Find where the given text appears and provide that cell's center as [X, Y] coordinate. 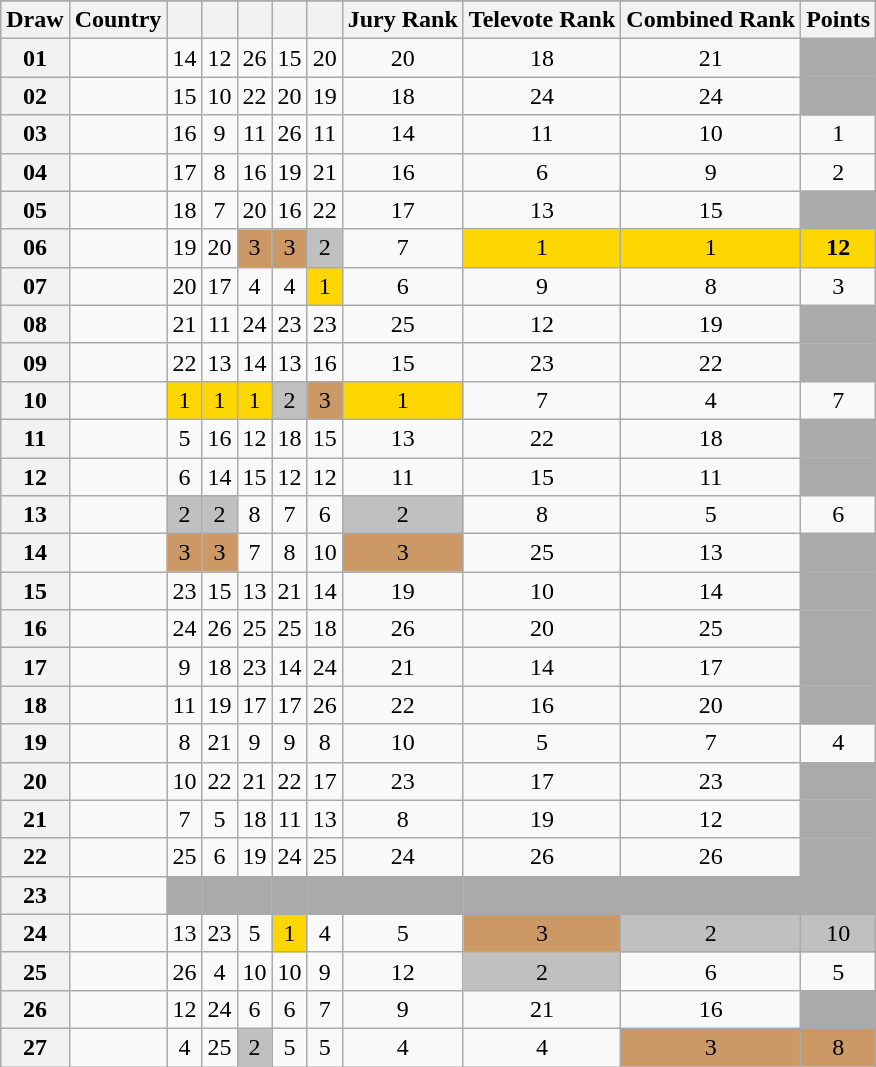
01 [35, 58]
07 [35, 286]
04 [35, 172]
Combined Rank [711, 20]
03 [35, 134]
Points [838, 20]
09 [35, 362]
Jury Rank [402, 20]
Country [118, 20]
Draw [35, 20]
08 [35, 324]
Televote Rank [542, 20]
27 [35, 1047]
06 [35, 248]
02 [35, 96]
05 [35, 210]
